Extract the [x, y] coordinate from the center of the cell holding the provided text.  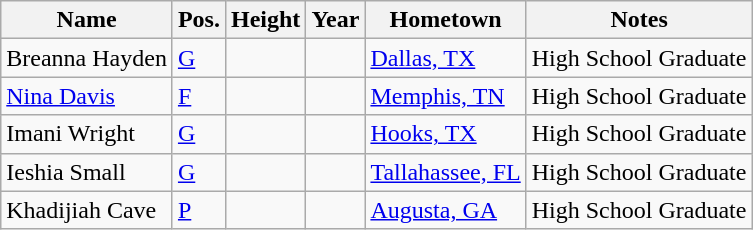
Khadijiah Cave [87, 210]
P [198, 210]
Hooks, TX [446, 134]
Nina Davis [87, 96]
Height [265, 20]
Year [336, 20]
F [198, 96]
Imani Wright [87, 134]
Ieshia Small [87, 172]
Breanna Hayden [87, 58]
Pos. [198, 20]
Tallahassee, FL [446, 172]
Name [87, 20]
Hometown [446, 20]
Augusta, GA [446, 210]
Notes [639, 20]
Memphis, TN [446, 96]
Dallas, TX [446, 58]
